Pinpoint the cell where the given text exists, returning its (x, y) midpoint coordinate. 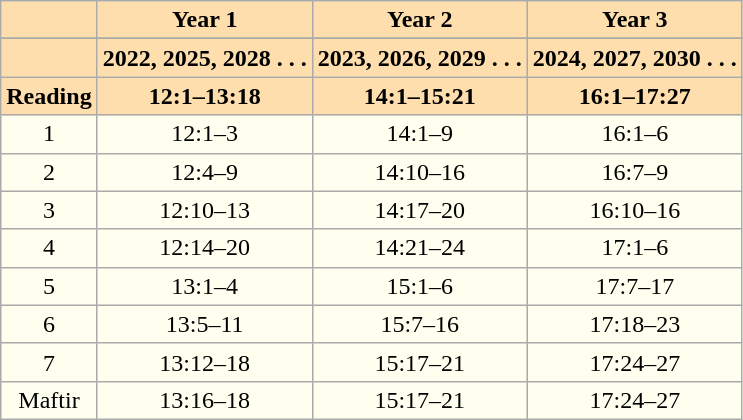
16:1–6 (634, 134)
15:7–16 (420, 324)
16:10–16 (634, 210)
13:16–18 (204, 400)
3 (49, 210)
1 (49, 134)
4 (49, 248)
14:1–9 (420, 134)
16:1–17:27 (634, 96)
2 (49, 172)
5 (49, 286)
2024, 2027, 2030 . . . (634, 58)
13:1–4 (204, 286)
17:1–6 (634, 248)
2023, 2026, 2029 . . . (420, 58)
Reading (49, 96)
17:18–23 (634, 324)
12:10–13 (204, 210)
14:21–24 (420, 248)
2022, 2025, 2028 . . . (204, 58)
Year 3 (634, 20)
17:7–17 (634, 286)
13:5–11 (204, 324)
12:4–9 (204, 172)
15:1–6 (420, 286)
6 (49, 324)
14:1–15:21 (420, 96)
Year 1 (204, 20)
14:17–20 (420, 210)
16:7–9 (634, 172)
12:1–13:18 (204, 96)
13:12–18 (204, 362)
7 (49, 362)
12:14–20 (204, 248)
12:1–3 (204, 134)
14:10–16 (420, 172)
Year 2 (420, 20)
Maftir (49, 400)
